Locate the cell with the specified text and output its (X, Y) center coordinate. 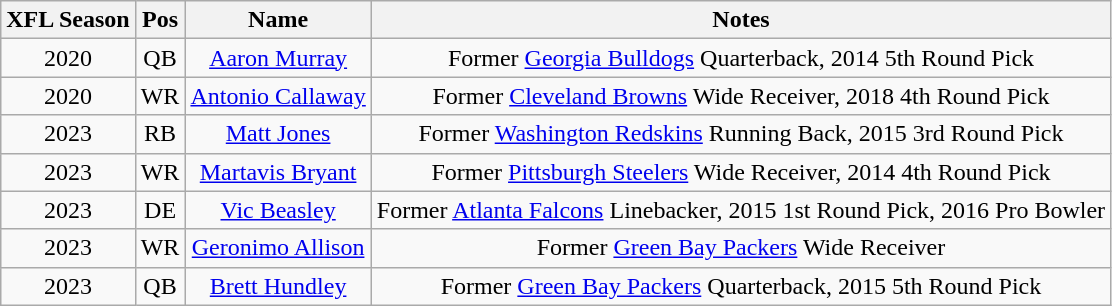
RB (160, 134)
Former Cleveland Browns Wide Receiver, 2018 4th Round Pick (740, 96)
Former Washington Redskins Running Back, 2015 3rd Round Pick (740, 134)
Notes (740, 20)
Former Green Bay Packers Quarterback, 2015 5th Round Pick (740, 286)
Former Georgia Bulldogs Quarterback, 2014 5th Round Pick (740, 58)
Geronimo Allison (278, 248)
DE (160, 210)
Martavis Bryant (278, 172)
Pos (160, 20)
Matt Jones (278, 134)
Antonio Callaway (278, 96)
Former Green Bay Packers Wide Receiver (740, 248)
Former Atlanta Falcons Linebacker, 2015 1st Round Pick, 2016 Pro Bowler (740, 210)
XFL Season (68, 20)
Name (278, 20)
Aaron Murray (278, 58)
Vic Beasley (278, 210)
Brett Hundley (278, 286)
Former Pittsburgh Steelers Wide Receiver, 2014 4th Round Pick (740, 172)
